Pinpoint the cell where the given text exists, returning its [X, Y] midpoint coordinate. 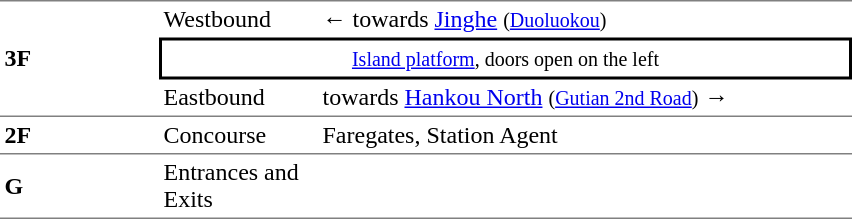
Concourse [238, 136]
towards Hankou North (Gutian 2nd Road) → [585, 99]
Faregates, Station Agent [585, 136]
Island platform, doors open on the left [506, 59]
Eastbound [238, 99]
G [80, 186]
Westbound [238, 19]
Entrances and Exits [238, 186]
← towards Jinghe (Duoluokou) [585, 19]
3F [80, 58]
2F [80, 136]
